From the cell containing the given text, extract its center point as [X, Y] coordinate. 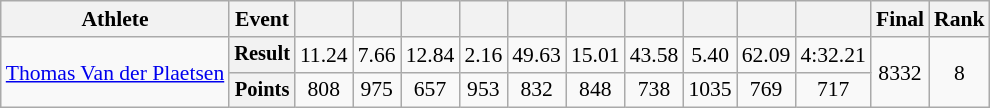
Result [262, 55]
4:32.21 [832, 55]
Rank [960, 19]
Athlete [116, 19]
717 [832, 90]
62.09 [766, 55]
2.16 [483, 55]
1035 [710, 90]
808 [324, 90]
15.01 [596, 55]
975 [377, 90]
11.24 [324, 55]
738 [654, 90]
5.40 [710, 55]
8 [960, 72]
12.84 [430, 55]
769 [766, 90]
832 [536, 90]
Final [900, 19]
43.58 [654, 55]
49.63 [536, 55]
8332 [900, 72]
Points [262, 90]
953 [483, 90]
Event [262, 19]
7.66 [377, 55]
Thomas Van der Plaetsen [116, 72]
848 [596, 90]
657 [430, 90]
